Capture the cell that displays the provided text and extract its (x, y) central coordinate. 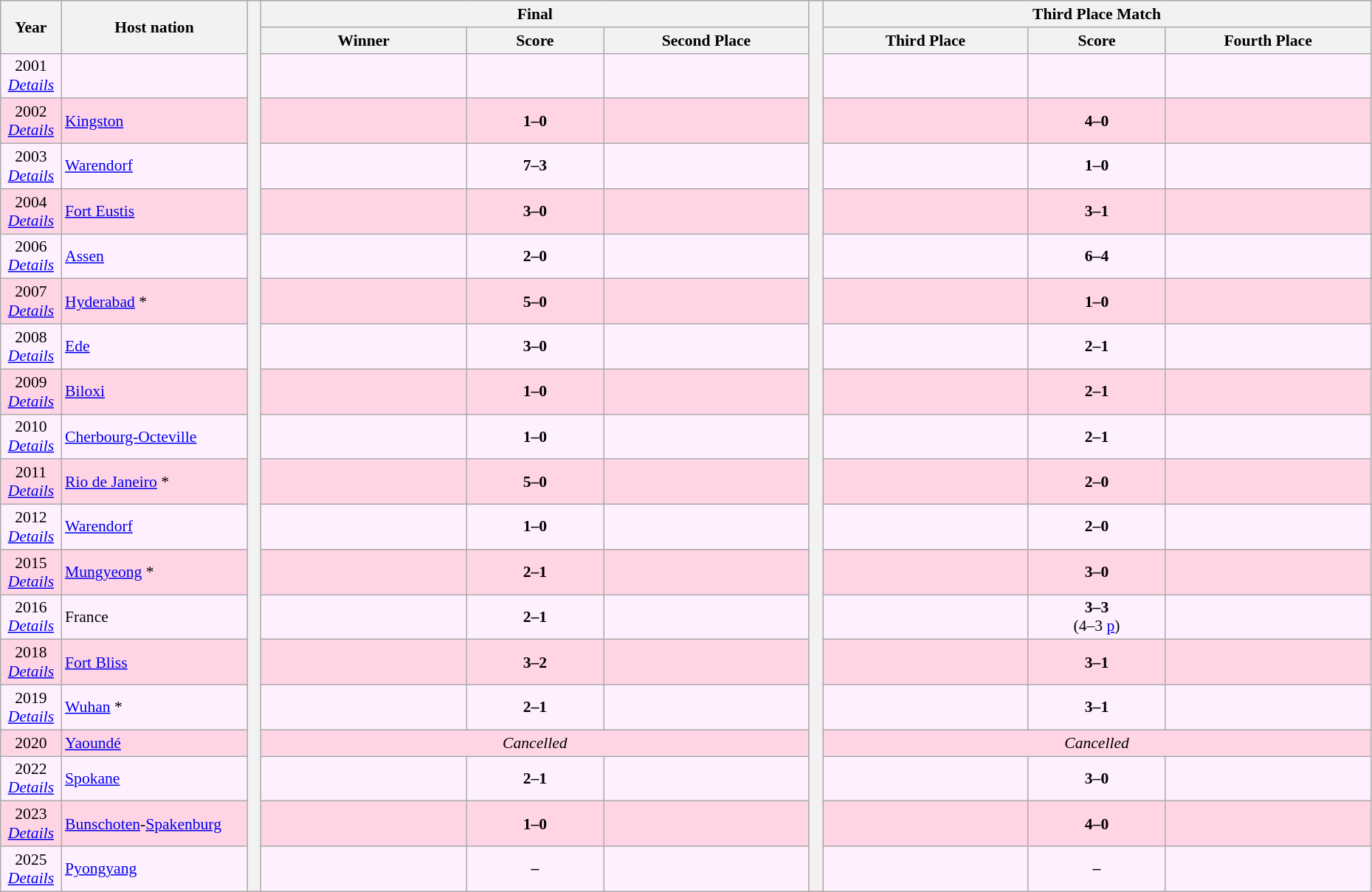
Third Place (925, 41)
Mungyeong * (154, 573)
2025Details (31, 869)
2023Details (31, 823)
2010Details (31, 437)
2007Details (31, 301)
3–2 (535, 663)
Ede (154, 347)
2001Details (31, 75)
Hyderabad * (154, 301)
Kingston (154, 121)
6–4 (1097, 257)
Fourth Place (1268, 41)
Bunschoten-Spakenburg (154, 823)
2009Details (31, 391)
Year (31, 27)
2018Details (31, 663)
Rio de Janeiro * (154, 483)
2019Details (31, 707)
Winner (364, 41)
Biloxi (154, 391)
2022Details (31, 779)
7–3 (535, 167)
2006Details (31, 257)
Fort Bliss (154, 663)
Fort Eustis (154, 211)
2003Details (31, 167)
2016Details (31, 617)
2015Details (31, 573)
France (154, 617)
Wuhan * (154, 707)
Host nation (154, 27)
Second Place (706, 41)
2012Details (31, 527)
Cherbourg-Octeville (154, 437)
2011Details (31, 483)
2002Details (31, 121)
Third Place Match (1097, 14)
Spokane (154, 779)
2008Details (31, 347)
2020 (31, 743)
Final (536, 14)
Yaoundé (154, 743)
Pyongyang (154, 869)
3–3 (4–3 p) (1097, 617)
2004Details (31, 211)
Assen (154, 257)
